Capture the cell that displays the provided text and extract its (X, Y) central coordinate. 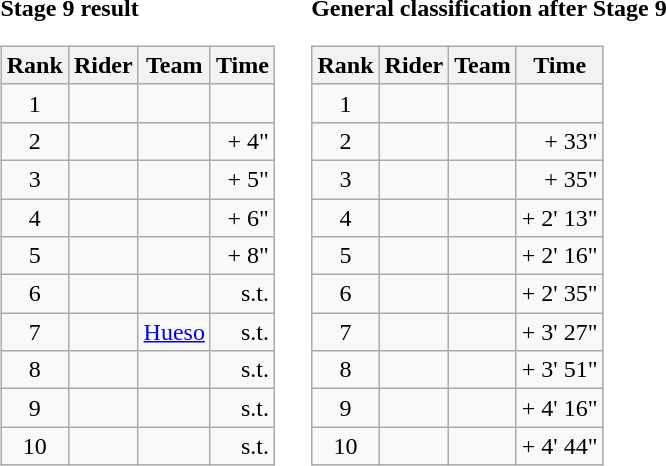
+ 2' 16" (560, 256)
+ 8" (242, 256)
+ 2' 13" (560, 217)
Hueso (174, 332)
+ 4' 16" (560, 408)
+ 6" (242, 217)
+ 3' 27" (560, 332)
+ 35" (560, 179)
+ 2' 35" (560, 294)
+ 3' 51" (560, 370)
+ 5" (242, 179)
+ 4' 44" (560, 446)
+ 33" (560, 141)
+ 4" (242, 141)
